Identify which cell holds the provided text, then report its (X, Y) central coordinate. 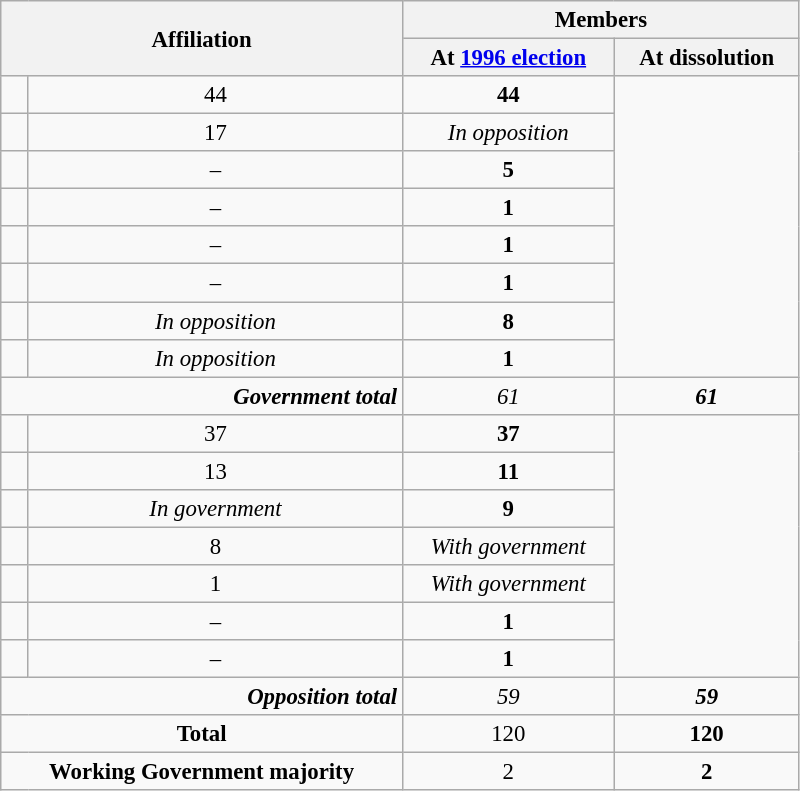
Opposition total (202, 697)
In government (215, 509)
Government total (202, 396)
Affiliation (202, 38)
At dissolution (706, 58)
At 1996 election (508, 58)
5 (508, 170)
11 (508, 471)
Total (202, 734)
13 (215, 471)
17 (215, 133)
Working Government majority (202, 772)
Members (600, 20)
9 (508, 509)
